Locate the cell with the specified text and output its [x, y] center coordinate. 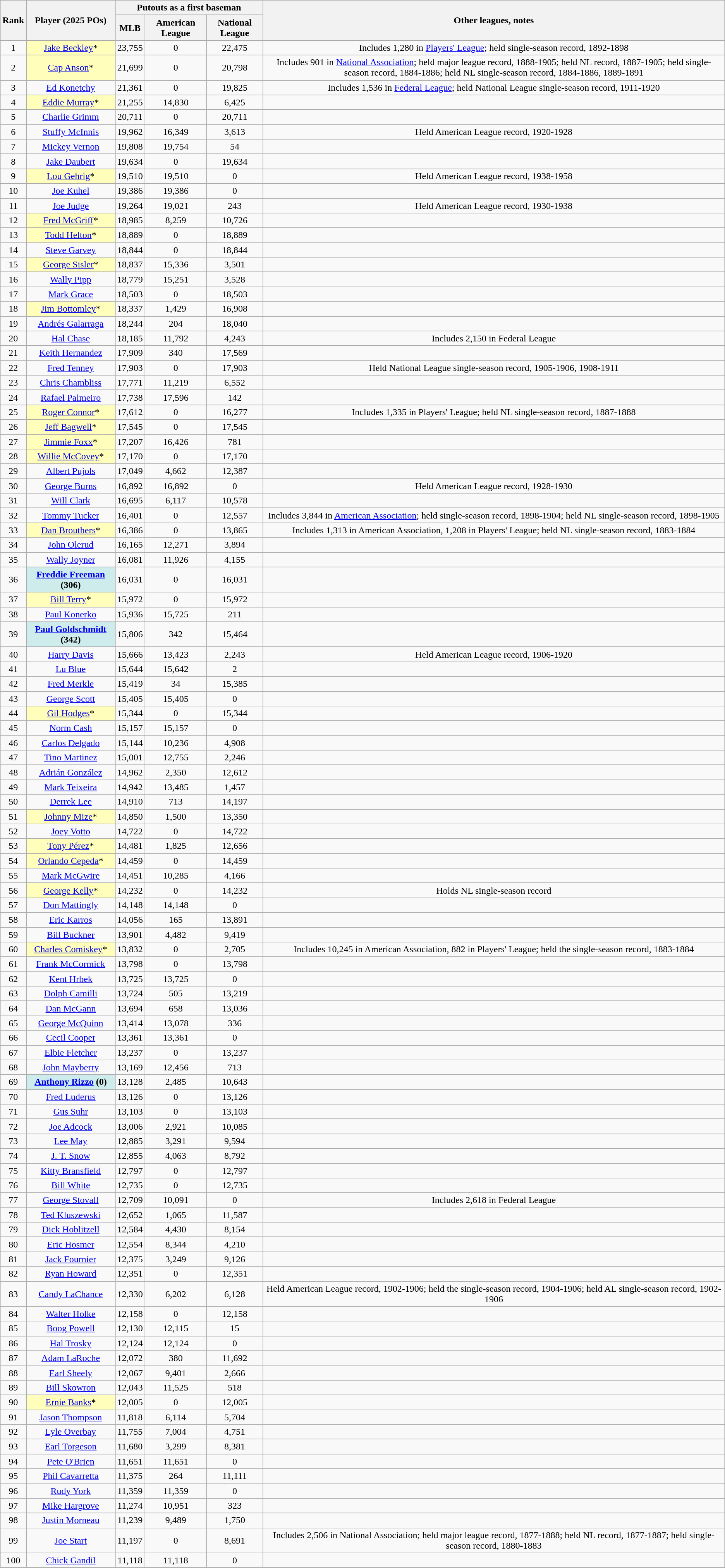
62 [13, 979]
George Kelly* [70, 890]
Adam LaRoche [70, 1358]
National League [235, 28]
65 [13, 1023]
Tino Martinez [70, 758]
Paul Konerko [70, 614]
13,724 [130, 994]
8,792 [235, 1156]
Tony Pérez* [70, 846]
22,475 [235, 48]
Jake Beckley* [70, 48]
Joe Judge [70, 206]
10 [13, 191]
Albert Pujols [70, 471]
Includes 3,844 in American Association; held single-season record, 1898-1904; held NL single-season record, 1898-1905 [494, 515]
Includes 2,150 in Federal League [494, 338]
10,726 [235, 221]
11,525 [176, 1387]
19,021 [176, 206]
14,451 [130, 875]
37 [13, 600]
23 [13, 383]
8,259 [176, 221]
15,144 [130, 743]
12,885 [130, 1141]
19,962 [130, 132]
75 [13, 1171]
Derrek Lee [70, 802]
10,236 [176, 743]
Earl Sheely [70, 1373]
Fred Tenney [70, 368]
4,063 [176, 1156]
Chick Gandil [70, 1560]
13,036 [235, 1008]
13,169 [130, 1067]
84 [13, 1314]
3,299 [176, 1447]
Lou Gehrig* [70, 176]
83 [13, 1294]
21,361 [130, 88]
13,485 [176, 787]
2,705 [235, 949]
12,043 [130, 1387]
MLB [130, 28]
16,401 [130, 515]
53 [13, 846]
Roger Connor* [70, 412]
11,755 [130, 1432]
243 [235, 206]
Jeff Bagwell* [70, 427]
Held American League record, 1920-1928 [494, 132]
12,130 [130, 1328]
1,750 [235, 1520]
Jack Fournier [70, 1259]
John Olerud [70, 545]
19,808 [130, 146]
43 [13, 699]
13,414 [130, 1023]
18,244 [130, 324]
74 [13, 1156]
9,594 [235, 1141]
88 [13, 1373]
11 [13, 206]
10,951 [176, 1506]
12,067 [130, 1373]
63 [13, 994]
6,114 [176, 1417]
Earl Torgeson [70, 1447]
3,291 [176, 1141]
16,426 [176, 441]
Adrián González [70, 772]
Harry Davis [70, 654]
Lyle Overbay [70, 1432]
14,056 [130, 920]
57 [13, 905]
George Burns [70, 486]
Includes 2,618 in Federal League [494, 1200]
11,680 [130, 1447]
98 [13, 1520]
38 [13, 614]
142 [235, 397]
10,285 [176, 875]
Putouts as a first baseman [189, 8]
Mickey Vernon [70, 146]
Ed Konetchy [70, 88]
8 [13, 161]
Eric Karros [70, 920]
Elbie Fletcher [70, 1053]
6,128 [235, 1294]
21 [13, 353]
Frank McCormick [70, 964]
16,386 [130, 530]
9 [13, 176]
9,401 [176, 1373]
2,246 [235, 758]
Paul Goldschmidt (342) [70, 634]
Will Clark [70, 501]
Kitty Bransfield [70, 1171]
18,779 [130, 279]
13,865 [235, 530]
7,004 [176, 1432]
11,375 [130, 1476]
20,798 [235, 67]
16,695 [130, 501]
50 [13, 802]
36 [13, 580]
Held National League single-season record, 1905-1906, 1908-1911 [494, 368]
9,419 [235, 934]
Norm Cash [70, 728]
10,643 [235, 1082]
21,255 [130, 102]
77 [13, 1200]
12,554 [130, 1244]
Jimmie Foxx* [70, 441]
3 [13, 88]
Rafael Palmeiro [70, 397]
Includes 1,313 in American Association, 1,208 in Players' League; held NL single-season record, 1883-1884 [494, 530]
16,081 [130, 560]
15,385 [235, 684]
Ernie Banks* [70, 1402]
12,375 [130, 1259]
73 [13, 1141]
16,908 [235, 309]
5 [13, 117]
42 [13, 684]
323 [235, 1506]
Wally Pipp [70, 279]
15,642 [176, 669]
Eddie Murray* [70, 102]
Candy LaChance [70, 1294]
658 [176, 1008]
George Sisler* [70, 265]
John Mayberry [70, 1067]
Boog Powell [70, 1328]
12,330 [130, 1294]
4,482 [176, 934]
Gus Suhr [70, 1111]
3,501 [235, 265]
97 [13, 1506]
93 [13, 1447]
99 [13, 1540]
204 [176, 324]
Freddie Freeman (306) [70, 580]
Andrés Galarraga [70, 324]
46 [13, 743]
1,825 [176, 846]
Tommy Tucker [70, 515]
Kent Hrbek [70, 979]
39 [13, 634]
4,166 [235, 875]
49 [13, 787]
1 [13, 48]
Eric Hosmer [70, 1244]
Steve Garvey [70, 250]
18,337 [130, 309]
18,837 [130, 265]
15,666 [130, 654]
64 [13, 1008]
12,456 [176, 1067]
6,202 [176, 1294]
12,656 [235, 846]
Dan Brouthers* [70, 530]
13,128 [130, 1082]
17,049 [130, 471]
3,613 [235, 132]
15,419 [130, 684]
11,818 [130, 1417]
17,569 [235, 353]
67 [13, 1053]
10,091 [176, 1200]
Ted Kluszewski [70, 1215]
12,557 [235, 515]
15,251 [176, 279]
Includes 2,506 in National Association; held major league record, 1877-1888; held NL record, 1877-1887; held single-season record, 1880-1883 [494, 1540]
Fred McGriff* [70, 221]
71 [13, 1111]
14,850 [130, 817]
78 [13, 1215]
20 [13, 338]
14,962 [130, 772]
94 [13, 1461]
Phil Cavarretta [70, 1476]
Charles Comiskey* [70, 949]
11,197 [130, 1540]
11,926 [176, 560]
12,072 [130, 1358]
Held American League record, 1906-1920 [494, 654]
3,249 [176, 1259]
85 [13, 1328]
Orlando Cepeda* [70, 861]
2,350 [176, 772]
2,921 [176, 1126]
59 [13, 934]
4,155 [235, 560]
12 [13, 221]
18,985 [130, 221]
Held American League record, 1928-1930 [494, 486]
92 [13, 1432]
31 [13, 501]
14 [13, 250]
Keith Hernandez [70, 353]
10,085 [235, 1126]
Walter Holke [70, 1314]
17 [13, 294]
6 [13, 132]
19,825 [235, 88]
12,755 [176, 758]
Cap Anson* [70, 67]
15,001 [130, 758]
13,901 [130, 934]
26 [13, 427]
48 [13, 772]
8,344 [176, 1244]
66 [13, 1038]
Chris Chambliss [70, 383]
6,117 [176, 501]
Lu Blue [70, 669]
11,111 [235, 1476]
Carlos Delgado [70, 743]
35 [13, 560]
Dolph Camilli [70, 994]
13,006 [130, 1126]
12,115 [176, 1328]
12,709 [130, 1200]
Joe Adcock [70, 1126]
17,596 [176, 397]
Lee May [70, 1141]
4,430 [176, 1230]
11,587 [235, 1215]
Bill Skowron [70, 1387]
Includes 1,536 in Federal League; held National League single-season record, 1911-1920 [494, 88]
4 [13, 102]
Mark Teixeira [70, 787]
55 [13, 875]
13,350 [235, 817]
2,243 [235, 654]
J. T. Snow [70, 1156]
Anthony Rizzo (0) [70, 1082]
16,165 [130, 545]
Jason Thompson [70, 1417]
Joey Votto [70, 831]
Hal Trosky [70, 1343]
Fred Luderus [70, 1097]
45 [13, 728]
96 [13, 1491]
16,349 [176, 132]
Johnny Mize* [70, 817]
342 [176, 634]
Justin Morneau [70, 1520]
Player (2025 POs) [70, 20]
68 [13, 1067]
George Stovall [70, 1200]
Other leagues, notes [494, 20]
Gil Hodges* [70, 713]
781 [235, 441]
52 [13, 831]
15,936 [130, 614]
14,942 [130, 787]
10,578 [235, 501]
336 [235, 1023]
3,894 [235, 545]
33 [13, 530]
Holds NL single-season record [494, 890]
4,662 [176, 471]
Jim Bottomley* [70, 309]
17,909 [130, 353]
Todd Helton* [70, 235]
30 [13, 486]
61 [13, 964]
9,126 [235, 1259]
Held American League record, 1938-1958 [494, 176]
Bill Terry* [70, 600]
12,652 [130, 1215]
Ryan Howard [70, 1274]
79 [13, 1230]
80 [13, 1244]
14,481 [130, 846]
90 [13, 1402]
17,612 [130, 412]
21,699 [130, 67]
505 [176, 994]
Held American League record, 1902-1906; held the single-season record, 1904-1906; held AL single-season record, 1902-1906 [494, 1294]
2,485 [176, 1082]
56 [13, 890]
George McQuinn [70, 1023]
22 [13, 368]
Jake Daubert [70, 161]
Bill Buckner [70, 934]
16,277 [235, 412]
518 [235, 1387]
51 [13, 817]
40 [13, 654]
25 [13, 412]
12,855 [130, 1156]
32 [13, 515]
Bill White [70, 1185]
American League [176, 28]
13,219 [235, 994]
19,754 [176, 146]
82 [13, 1274]
1,429 [176, 309]
Mike Hargrove [70, 1506]
13,891 [235, 920]
76 [13, 1185]
211 [235, 614]
17,771 [130, 383]
Willie McCovey* [70, 457]
Dan McGann [70, 1008]
70 [13, 1097]
12,387 [235, 471]
Joe Start [70, 1540]
4,243 [235, 338]
Stuffy McInnis [70, 132]
George Scott [70, 699]
9,489 [176, 1520]
Rudy York [70, 1491]
12,584 [130, 1230]
1,457 [235, 787]
Charlie Grimm [70, 117]
12,271 [176, 545]
91 [13, 1417]
44 [13, 713]
17,207 [130, 441]
24 [13, 397]
8,691 [235, 1540]
27 [13, 441]
23,755 [130, 48]
11,219 [176, 383]
29 [13, 471]
14,197 [235, 802]
7 [13, 146]
15,464 [235, 634]
Rank [13, 20]
4,210 [235, 1244]
Fred Merkle [70, 684]
13,078 [176, 1023]
13,832 [130, 949]
14,830 [176, 102]
Held American League record, 1930-1938 [494, 206]
13,423 [176, 654]
16 [13, 279]
165 [176, 920]
Don Mattingly [70, 905]
4,908 [235, 743]
8,381 [235, 1447]
15,644 [130, 669]
87 [13, 1358]
6,552 [235, 383]
15,725 [176, 614]
17,738 [130, 397]
72 [13, 1126]
19 [13, 324]
1,065 [176, 1215]
2,666 [235, 1373]
18,185 [130, 338]
Mark Grace [70, 294]
14,910 [130, 802]
11,792 [176, 338]
Pete O'Brien [70, 1461]
100 [13, 1560]
41 [13, 669]
4,751 [235, 1432]
8,154 [235, 1230]
Includes 1,280 in Players' League; held single-season record, 1892-1898 [494, 48]
Cecil Cooper [70, 1038]
3,528 [235, 279]
60 [13, 949]
19,264 [130, 206]
12,612 [235, 772]
18,040 [235, 324]
89 [13, 1387]
86 [13, 1343]
5,704 [235, 1417]
Wally Joyner [70, 560]
264 [176, 1476]
28 [13, 457]
11,239 [130, 1520]
18 [13, 309]
11,274 [130, 1506]
95 [13, 1476]
81 [13, 1259]
69 [13, 1082]
380 [176, 1358]
13,694 [130, 1008]
Mark McGwire [70, 875]
11,692 [235, 1358]
1,500 [176, 817]
47 [13, 758]
Dick Hoblitzell [70, 1230]
6,425 [235, 102]
15,336 [176, 265]
340 [176, 353]
58 [13, 920]
15,806 [130, 634]
13 [13, 235]
Hal Chase [70, 338]
Joe Kuhel [70, 191]
Includes 10,245 in American Association, 882 in Players' League; held the single-season record, 1883-1884 [494, 949]
Includes 1,335 in Players' League; held NL single-season record, 1887-1888 [494, 412]
